From the cell containing the given text, extract its center point as (X, Y) coordinate. 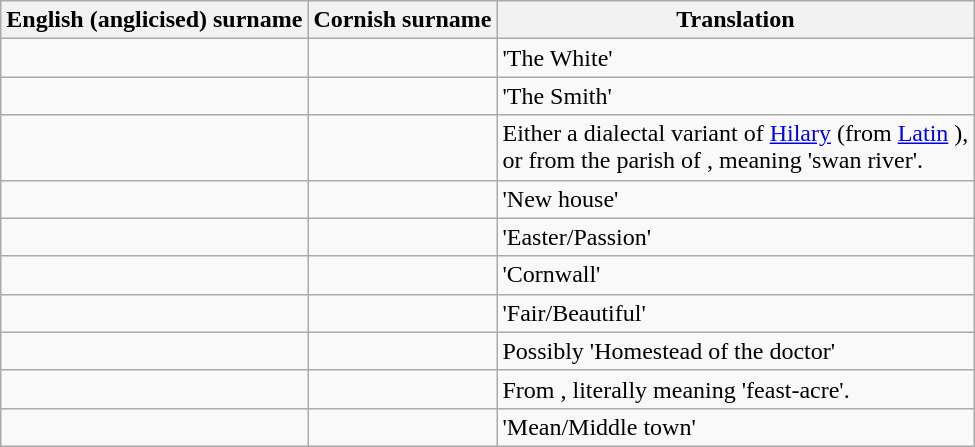
'Fair/Beautiful' (736, 313)
'The Smith' (736, 96)
Either a dialectal variant of Hilary (from Latin ),or from the parish of , meaning 'swan river'. (736, 148)
From , literally meaning 'feast-acre'. (736, 389)
Possibly 'Homestead of the doctor' (736, 351)
'New house' (736, 199)
English (anglicised) surname (154, 20)
Cornish surname (402, 20)
'The White' (736, 58)
'Easter/Passion' (736, 237)
'Cornwall' (736, 275)
Translation (736, 20)
'Mean/Middle town' (736, 427)
